Extract the (x, y) coordinate from the center of the cell holding the provided text.  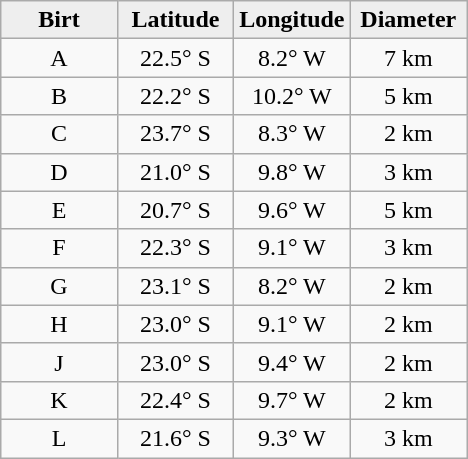
H (59, 324)
21.0° S (175, 172)
F (59, 248)
9.7° W (292, 400)
20.7° S (175, 210)
J (59, 362)
23.7° S (175, 134)
L (59, 438)
Latitude (175, 20)
21.6° S (175, 438)
Birt (59, 20)
7 km (408, 58)
Diameter (408, 20)
Longitude (292, 20)
9.8° W (292, 172)
E (59, 210)
B (59, 96)
23.1° S (175, 286)
A (59, 58)
C (59, 134)
K (59, 400)
9.3° W (292, 438)
22.3° S (175, 248)
9.6° W (292, 210)
8.3° W (292, 134)
D (59, 172)
G (59, 286)
22.4° S (175, 400)
10.2° W (292, 96)
22.5° S (175, 58)
9.4° W (292, 362)
22.2° S (175, 96)
